Scan for the cell matching the given text and deliver its [X, Y] coordinate at center. 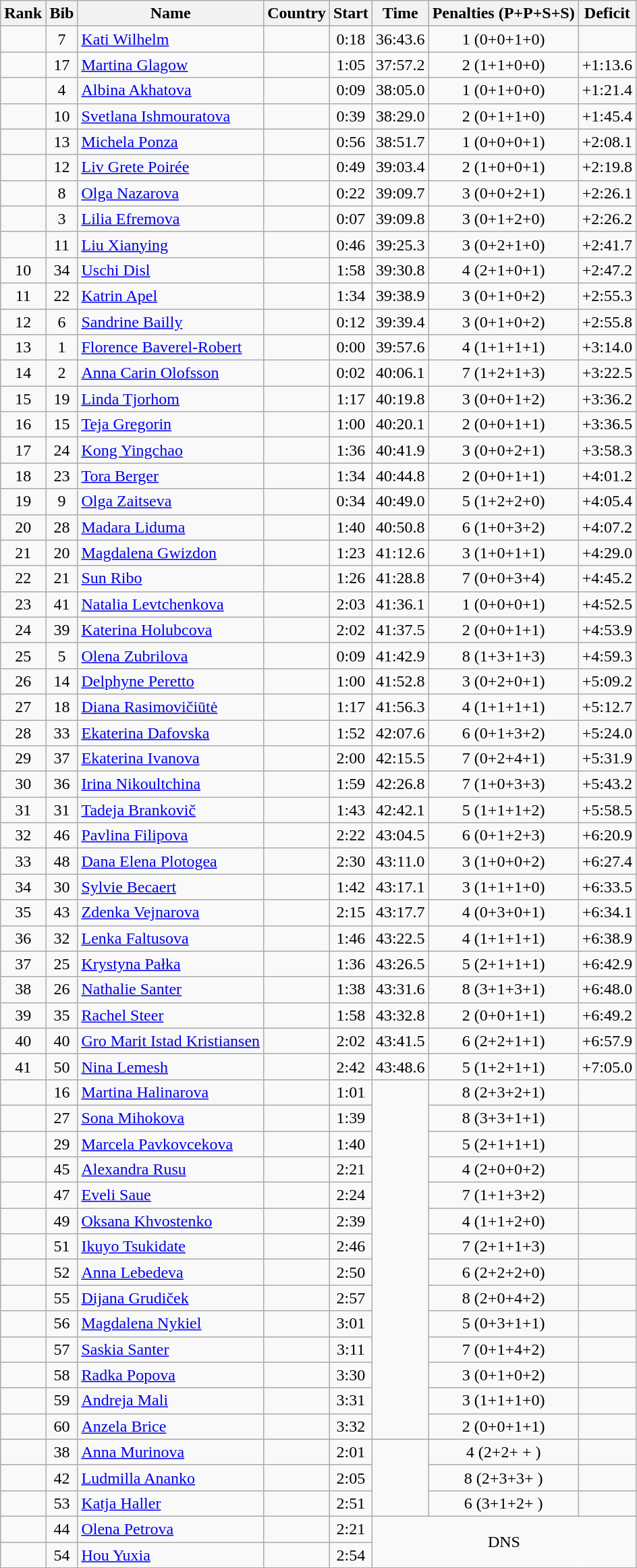
Dijana Grudiček [171, 1298]
Tadeja Brankovič [171, 810]
Radka Popova [171, 1375]
+5:24.0 [607, 732]
Olga Nazarova [171, 193]
+4:53.9 [607, 630]
2 (1+0+0+1) [503, 167]
Lenka Faltusova [171, 938]
0:39 [351, 116]
1:05 [351, 65]
40:06.1 [400, 373]
Nina Lemesh [171, 1066]
Deficit [607, 13]
43 [62, 913]
43:04.5 [400, 836]
8 (2+3+2+1) [503, 1092]
8 (1+3+1+3) [503, 655]
40:50.8 [400, 527]
+2:19.8 [607, 167]
56 [62, 1324]
1:38 [351, 990]
58 [62, 1375]
40:19.8 [400, 399]
+5:09.2 [607, 681]
Rank [23, 13]
7 (1+1+3+2) [503, 1195]
3 (0+1+2+0) [503, 219]
Anna Lebedeva [171, 1272]
Liu Xianying [171, 244]
52 [62, 1272]
Hou Yuxia [171, 1555]
46 [62, 836]
38:05.0 [400, 90]
Country [297, 13]
+6:38.9 [607, 938]
Olena Petrova [171, 1529]
2:50 [351, 1272]
0:18 [351, 39]
8 [62, 193]
2:22 [351, 836]
39:09.7 [400, 193]
+3:36.5 [607, 425]
0:07 [351, 219]
Svetlana Ishmouratova [171, 116]
42:42.1 [400, 810]
2:03 [351, 604]
Ekaterina Ivanova [171, 759]
40:20.1 [400, 425]
50 [62, 1066]
Martina Halinarova [171, 1092]
0:49 [351, 167]
Marcela Pavkovcekova [171, 1144]
2:01 [351, 1452]
39:30.8 [400, 270]
Magdalena Nykiel [171, 1324]
41:56.3 [400, 707]
Michela Ponza [171, 142]
57 [62, 1349]
0:22 [351, 193]
37:57.2 [400, 65]
Albina Akhatova [171, 90]
1 (0+1+0+0) [503, 90]
+4:07.2 [607, 527]
6 (3+1+2+ ) [503, 1503]
+2:41.7 [607, 244]
2:39 [351, 1221]
7 (1+2+1+3) [503, 373]
1:26 [351, 578]
8 (3+3+1+1) [503, 1118]
39:09.8 [400, 219]
1 [62, 348]
3 (0+2+0+1) [503, 681]
+5:12.7 [607, 707]
+6:48.0 [607, 990]
3:30 [351, 1375]
2:54 [351, 1555]
+4:59.3 [607, 655]
Time [400, 13]
8 (2+0+4+2) [503, 1298]
0:34 [351, 502]
4 (2+0+0+2) [503, 1170]
2:00 [351, 759]
7 (0+1+4+2) [503, 1349]
Anna Murinova [171, 1452]
3:31 [351, 1401]
2 (0+1+1+0) [503, 116]
Madara Liduma [171, 527]
41:12.6 [400, 553]
36:43.6 [400, 39]
43:32.8 [400, 1015]
7 (0+2+4+1) [503, 759]
48 [62, 861]
Irina Nikoultchina [171, 784]
7 (1+0+3+3) [503, 784]
Teja Gregorin [171, 425]
+4:01.2 [607, 476]
4 (2+2+ + ) [503, 1452]
54 [62, 1555]
2:46 [351, 1247]
Anna Carin Olofsson [171, 373]
+6:20.9 [607, 836]
40:49.0 [400, 502]
Bib [62, 13]
+1:45.4 [607, 116]
Liv Grete Poirée [171, 167]
45 [62, 1170]
Linda Tjorhom [171, 399]
3 [62, 219]
51 [62, 1247]
Natalia Levtchenkova [171, 604]
5 (1+1+1+2) [503, 810]
3 (1+0+0+2) [503, 861]
6 (1+0+3+2) [503, 527]
59 [62, 1401]
41:42.9 [400, 655]
6 (0+1+2+3) [503, 836]
Sylvie Becaert [171, 887]
Kong Yingchao [171, 450]
3:32 [351, 1426]
6 (0+1+3+2) [503, 732]
38:51.7 [400, 142]
Olena Zubrilova [171, 655]
+2:08.1 [607, 142]
43:17.7 [400, 913]
+6:42.9 [607, 964]
43:48.6 [400, 1066]
3:11 [351, 1349]
+4:52.5 [607, 604]
1:52 [351, 732]
4 (0+3+0+1) [503, 913]
38:29.0 [400, 116]
Katrin Apel [171, 296]
Andreja Mali [171, 1401]
41:28.8 [400, 578]
Martina Glagow [171, 65]
0:00 [351, 348]
+7:05.0 [607, 1066]
41:37.5 [400, 630]
43:11.0 [400, 861]
+1:21.4 [607, 90]
+6:34.1 [607, 913]
43:31.6 [400, 990]
3:01 [351, 1324]
Gro Marit Istad Kristiansen [171, 1041]
+5:31.9 [607, 759]
2:30 [351, 861]
DNS [503, 1542]
Sona Mihokova [171, 1118]
39:57.6 [400, 348]
42 [62, 1478]
Nathalie Santer [171, 990]
Delphyne Peretto [171, 681]
40:41.9 [400, 450]
+4:29.0 [607, 553]
Lilia Efremova [171, 219]
Start [351, 13]
Pavlina Filipova [171, 836]
39:39.4 [400, 322]
Olga Zaitseva [171, 502]
Penalties (P+P+S+S) [503, 13]
5 (1+2+1+1) [503, 1066]
2:57 [351, 1298]
1:39 [351, 1118]
0:02 [351, 373]
+4:45.2 [607, 578]
5 (0+3+1+1) [503, 1324]
+5:58.5 [607, 810]
2 [62, 373]
Sandrine Bailly [171, 322]
0:46 [351, 244]
Name [171, 13]
4 (2+1+0+1) [503, 270]
42:26.8 [400, 784]
0:56 [351, 142]
9 [62, 502]
41:36.1 [400, 604]
7 [62, 39]
43:26.5 [400, 964]
+6:49.2 [607, 1015]
1:01 [351, 1092]
+6:33.5 [607, 887]
2:51 [351, 1503]
5 [62, 655]
+6:27.4 [607, 861]
+2:55.3 [607, 296]
0:12 [351, 322]
Kati Wilhelm [171, 39]
Oksana Khvostenko [171, 1221]
+2:55.8 [607, 322]
1:46 [351, 938]
+3:36.2 [607, 399]
Alexandra Rusu [171, 1170]
39:25.3 [400, 244]
Rachel Steer [171, 1015]
6 [62, 322]
Florence Baverel-Robert [171, 348]
1:59 [351, 784]
+5:43.2 [607, 784]
Ekaterina Dafovska [171, 732]
Krystyna Pałka [171, 964]
8 (2+3+3+ ) [503, 1478]
Ludmilla Ananko [171, 1478]
Diana Rasimovičiūtė [171, 707]
41:52.8 [400, 681]
Anzela Brice [171, 1426]
Uschi Disl [171, 270]
2:05 [351, 1478]
+4:05.4 [607, 502]
2:24 [351, 1195]
39:03.4 [400, 167]
55 [62, 1298]
8 (3+1+3+1) [503, 990]
2 (1+1+0+0) [503, 65]
Katerina Holubcova [171, 630]
43:41.5 [400, 1041]
+3:14.0 [607, 348]
49 [62, 1221]
+3:22.5 [607, 373]
Tora Berger [171, 476]
47 [62, 1195]
5 (1+2+2+0) [503, 502]
7 (2+1+1+3) [503, 1247]
Eveli Saue [171, 1195]
39:38.9 [400, 296]
Katja Haller [171, 1503]
7 (0+0+3+4) [503, 578]
6 (2+2+1+1) [503, 1041]
53 [62, 1503]
43:17.1 [400, 887]
1:42 [351, 887]
+3:58.3 [607, 450]
+1:13.6 [607, 65]
4 [62, 90]
Saskia Santer [171, 1349]
6 (2+2+2+0) [503, 1272]
Dana Elena Plotogea [171, 861]
1:43 [351, 810]
4 (1+1+2+0) [503, 1221]
Sun Ribo [171, 578]
42:07.6 [400, 732]
1 (0+0+1+0) [503, 39]
44 [62, 1529]
+2:26.1 [607, 193]
Zdenka Vejnarova [171, 913]
+2:26.2 [607, 219]
2:15 [351, 913]
+2:47.2 [607, 270]
Magdalena Gwizdon [171, 553]
2:42 [351, 1066]
3 (1+0+1+1) [503, 553]
60 [62, 1426]
Ikuyo Tsukidate [171, 1247]
3 (0+0+1+2) [503, 399]
43:22.5 [400, 938]
1:23 [351, 553]
40:44.8 [400, 476]
42:15.5 [400, 759]
3 (0+2+1+0) [503, 244]
+6:57.9 [607, 1041]
